Scan for the cell matching the given text and deliver its (x, y) coordinate at center. 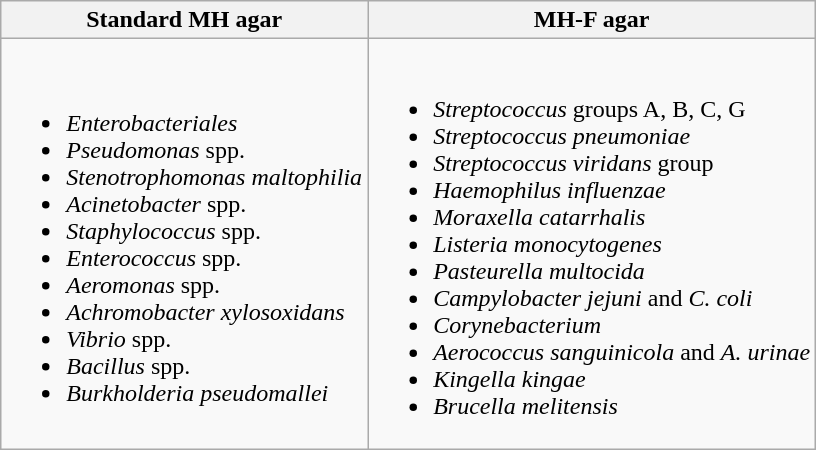
MH-F agar (592, 20)
Standard MH agar (184, 20)
